Pinpoint the cell where the given text exists, returning its [x, y] midpoint coordinate. 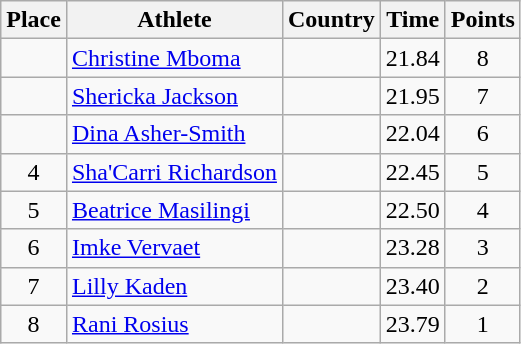
Dina Asher-Smith [174, 134]
Athlete [174, 20]
Imke Vervaet [174, 248]
Beatrice Masilingi [174, 210]
Points [482, 20]
Place [34, 20]
22.50 [412, 210]
23.79 [412, 324]
Sha'Carri Richardson [174, 172]
Lilly Kaden [174, 286]
Rani Rosius [174, 324]
22.45 [412, 172]
23.28 [412, 248]
23.40 [412, 286]
Time [412, 20]
21.84 [412, 58]
Shericka Jackson [174, 96]
3 [482, 248]
22.04 [412, 134]
Christine Mboma [174, 58]
2 [482, 286]
Country [331, 20]
21.95 [412, 96]
1 [482, 324]
